Search for the cell housing the specified text and yield its [x, y] center coordinate. 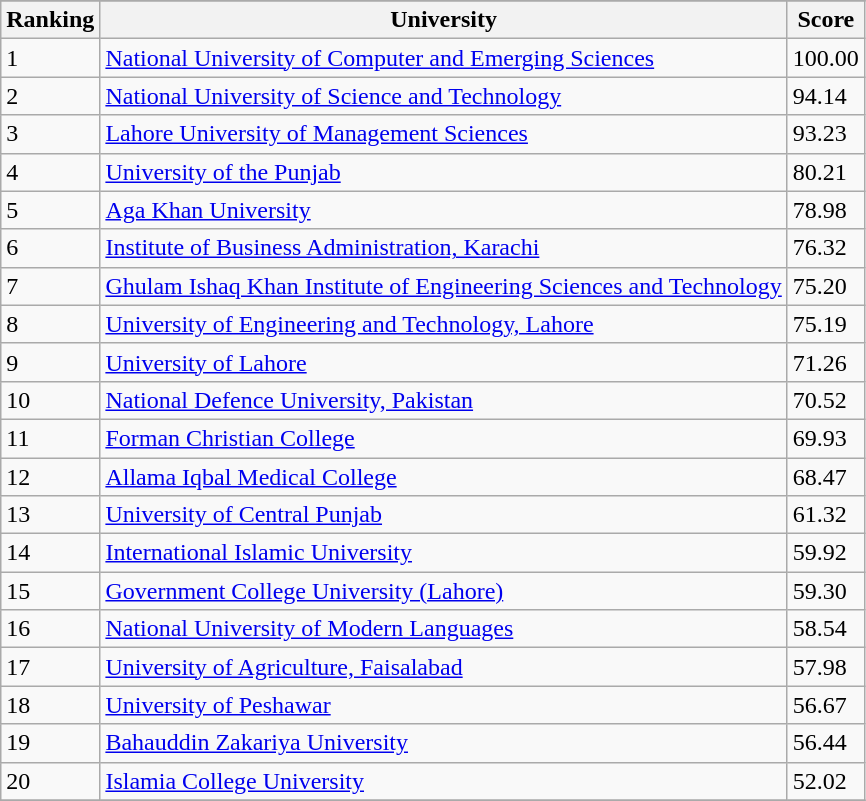
Aga Khan University [444, 210]
2 [50, 96]
11 [50, 438]
8 [50, 324]
University of the Punjab [444, 172]
University [444, 20]
6 [50, 248]
Allama Iqbal Medical College [444, 477]
Forman Christian College [444, 438]
Score [826, 20]
14 [50, 553]
7 [50, 286]
University of Central Punjab [444, 515]
3 [50, 134]
12 [50, 477]
20 [50, 781]
4 [50, 172]
18 [50, 705]
93.23 [826, 134]
National Defence University, Pakistan [444, 400]
National University of Computer and Emerging Sciences [444, 58]
75.20 [826, 286]
61.32 [826, 515]
71.26 [826, 362]
58.54 [826, 629]
56.67 [826, 705]
94.14 [826, 96]
9 [50, 362]
Institute of Business Administration, Karachi [444, 248]
16 [50, 629]
University of Peshawar [444, 705]
100.00 [826, 58]
75.19 [826, 324]
57.98 [826, 667]
Ranking [50, 20]
International Islamic University [444, 553]
68.47 [826, 477]
78.98 [826, 210]
Government College University (Lahore) [444, 591]
University of Lahore [444, 362]
17 [50, 667]
15 [50, 591]
69.93 [826, 438]
76.32 [826, 248]
13 [50, 515]
National University of Modern Languages [444, 629]
National University of Science and Technology [444, 96]
1 [50, 58]
Islamia College University [444, 781]
Ghulam Ishaq Khan Institute of Engineering Sciences and Technology [444, 286]
5 [50, 210]
19 [50, 743]
59.92 [826, 553]
70.52 [826, 400]
Lahore University of Management Sciences [444, 134]
10 [50, 400]
56.44 [826, 743]
Bahauddin Zakariya University [444, 743]
University of Engineering and Technology, Lahore [444, 324]
59.30 [826, 591]
University of Agriculture, Faisalabad [444, 667]
52.02 [826, 781]
80.21 [826, 172]
